Search for the cell housing the specified text and yield its [x, y] center coordinate. 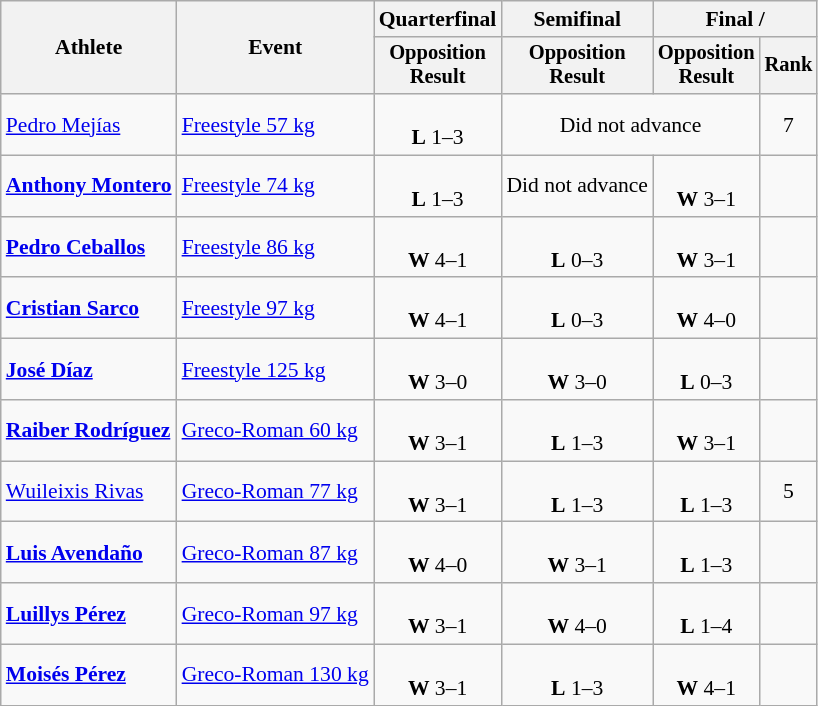
Quarterfinal [438, 19]
Semifinal [577, 19]
Pedro Mejías [89, 124]
Event [276, 48]
Moisés Pérez [89, 676]
L 1–4 [706, 614]
Freestyle 57 kg [276, 124]
5 [789, 492]
Wuileixis Rivas [89, 492]
Freestyle 74 kg [276, 186]
Greco-Roman 97 kg [276, 614]
Freestyle 86 kg [276, 248]
José Díaz [89, 370]
Greco-Roman 130 kg [276, 676]
Raiber Rodríguez [89, 430]
Pedro Ceballos [89, 248]
Greco-Roman 87 kg [276, 552]
Athlete [89, 48]
7 [789, 124]
Freestyle 125 kg [276, 370]
Anthony Montero [89, 186]
Final / [735, 19]
Luillys Pérez [89, 614]
Freestyle 97 kg [276, 308]
Rank [789, 66]
Luis Avendaño [89, 552]
Greco-Roman 77 kg [276, 492]
Cristian Sarco [89, 308]
Greco-Roman 60 kg [276, 430]
